Return [X, Y] of the center of cell containing provided text 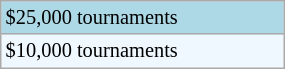
$10,000 tournaments [142, 51]
$25,000 tournaments [142, 17]
